Capture the cell that displays the provided text and extract its [x, y] central coordinate. 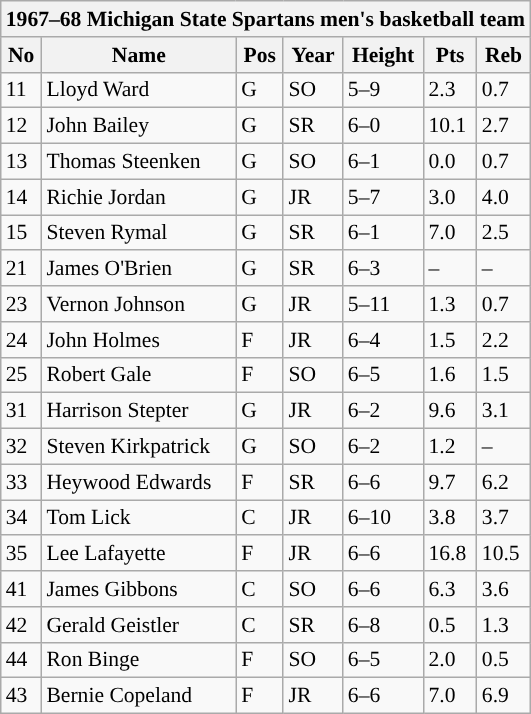
James O'Brien [138, 269]
6.3 [450, 589]
Vernon Johnson [138, 304]
3.1 [504, 411]
Pos [260, 55]
6–3 [384, 269]
John Bailey [138, 126]
10.5 [504, 554]
6–4 [384, 340]
Name [138, 55]
6–8 [384, 625]
14 [22, 197]
34 [22, 518]
Gerald Geistler [138, 625]
35 [22, 554]
No [22, 55]
33 [22, 482]
6–0 [384, 126]
42 [22, 625]
23 [22, 304]
2.2 [504, 340]
10.1 [450, 126]
Year [312, 55]
6–10 [384, 518]
Pts [450, 55]
James Gibbons [138, 589]
3.6 [504, 589]
9.7 [450, 482]
Ron Binge [138, 660]
32 [22, 447]
31 [22, 411]
15 [22, 233]
Reb [504, 55]
1967–68 Michigan State Spartans men's basketball team [266, 19]
Lee Lafayette [138, 554]
6.9 [504, 696]
21 [22, 269]
9.6 [450, 411]
3.0 [450, 197]
Robert Gale [138, 375]
41 [22, 589]
John Holmes [138, 340]
Height [384, 55]
24 [22, 340]
12 [22, 126]
Steven Kirkpatrick [138, 447]
3.8 [450, 518]
43 [22, 696]
16.8 [450, 554]
2.5 [504, 233]
Richie Jordan [138, 197]
1.6 [450, 375]
Thomas Steenken [138, 162]
Tom Lick [138, 518]
Bernie Copeland [138, 696]
4.0 [504, 197]
Steven Rymal [138, 233]
13 [22, 162]
3.7 [504, 518]
5–7 [384, 197]
6.2 [504, 482]
11 [22, 90]
44 [22, 660]
2.0 [450, 660]
2.3 [450, 90]
Harrison Stepter [138, 411]
0.0 [450, 162]
5–11 [384, 304]
Lloyd Ward [138, 90]
2.7 [504, 126]
Heywood Edwards [138, 482]
25 [22, 375]
5–9 [384, 90]
1.2 [450, 447]
